Return (X, Y) of the center of cell containing provided text 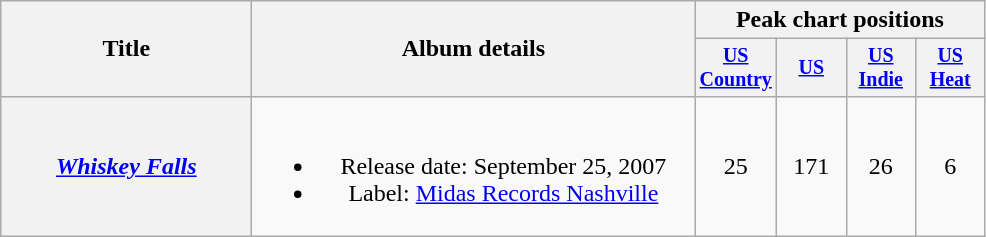
US (812, 68)
25 (736, 166)
6 (950, 166)
26 (880, 166)
Release date: September 25, 2007Label: Midas Records Nashville (474, 166)
171 (812, 166)
Album details (474, 49)
US Heat (950, 68)
US Country (736, 68)
Peak chart positions (840, 20)
Title (126, 49)
Whiskey Falls (126, 166)
US Indie (880, 68)
